Locate the cell with the specified text and output its (X, Y) center coordinate. 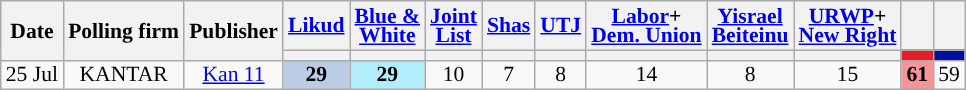
JointList (454, 26)
Blue &White (388, 26)
Polling firm (124, 30)
Date (32, 30)
14 (646, 75)
UTJ (560, 26)
15 (848, 75)
KANTAR (124, 75)
10 (454, 75)
Labor+Dem. Union (646, 26)
Kan 11 (234, 75)
7 (508, 75)
Shas (508, 26)
Publisher (234, 30)
YisraelBeiteinu (750, 26)
59 (949, 75)
61 (917, 75)
Likud (316, 26)
25 Jul (32, 75)
URWP+New Right (848, 26)
